Return the [x, y] coordinate for the center point of the cell that contains the specified text.  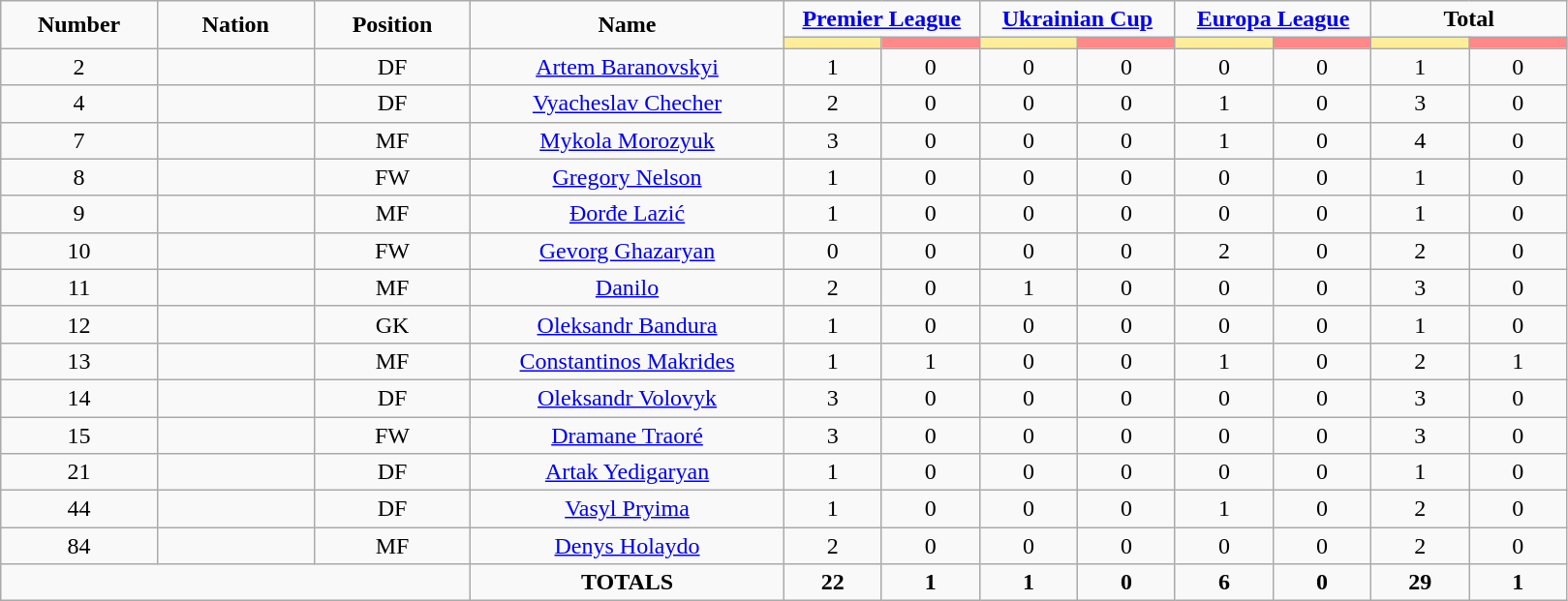
11 [79, 287]
Total [1469, 19]
Dramane Traoré [628, 435]
Nation [235, 25]
13 [79, 361]
Ukrainian Cup [1077, 19]
6 [1224, 583]
29 [1420, 583]
Mykola Morozyuk [628, 140]
14 [79, 398]
Gevorg Ghazaryan [628, 251]
Đorđe Lazić [628, 214]
12 [79, 324]
Europa League [1273, 19]
Oleksandr Volovyk [628, 398]
15 [79, 435]
Artem Baranovskyi [628, 67]
Premier League [881, 19]
9 [79, 214]
Name [628, 25]
Vasyl Pryima [628, 509]
10 [79, 251]
Danilo [628, 287]
7 [79, 140]
8 [79, 177]
Constantinos Makrides [628, 361]
Denys Holaydo [628, 546]
Gregory Nelson [628, 177]
GK [392, 324]
Number [79, 25]
84 [79, 546]
Artak Yedigaryan [628, 472]
44 [79, 509]
Position [392, 25]
Vyacheslav Checher [628, 104]
21 [79, 472]
22 [833, 583]
Oleksandr Bandura [628, 324]
TOTALS [628, 583]
